Provide the (x, y) coordinate of the cell's center where the given text is located.  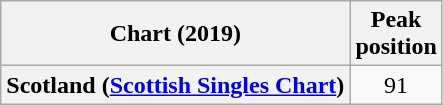
Scotland (Scottish Singles Chart) (176, 85)
Chart (2019) (176, 34)
91 (396, 85)
Peakposition (396, 34)
